Return the (x, y) coordinate for the center point of the cell that contains the specified text.  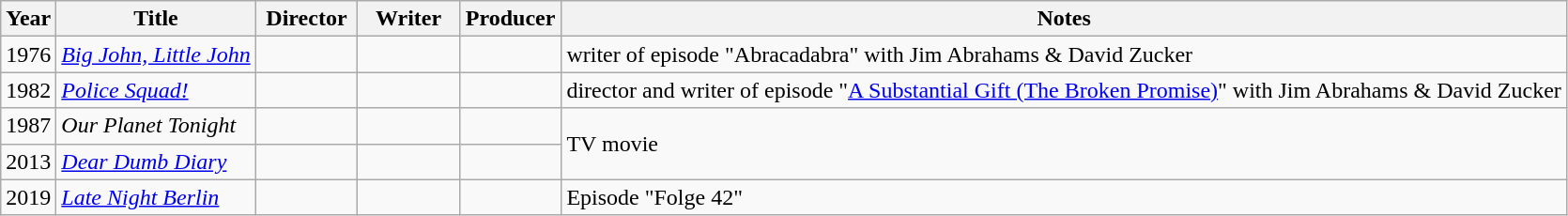
1982 (28, 90)
Notes (1064, 19)
Title (156, 19)
2019 (28, 197)
Late Night Berlin (156, 197)
Episode "Folge 42" (1064, 197)
director and writer of episode "A Substantial Gift (The Broken Promise)" with Jim Abrahams & David Zucker (1064, 90)
1987 (28, 126)
Producer (511, 19)
writer of episode "Abracadabra" with Jim Abrahams & David Zucker (1064, 54)
Dear Dumb Diary (156, 162)
1976 (28, 54)
Director (306, 19)
Our Planet Tonight (156, 126)
2013 (28, 162)
Writer (409, 19)
Police Squad! (156, 90)
TV movie (1064, 144)
Year (28, 19)
Big John, Little John (156, 54)
